Extract the [X, Y] coordinate from the center of the cell holding the provided text.  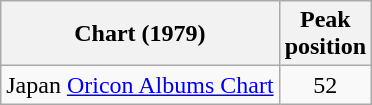
Japan Oricon Albums Chart [140, 85]
Peakposition [325, 34]
Chart (1979) [140, 34]
52 [325, 85]
